Find where the given text appears and provide that cell's center as [X, Y] coordinate. 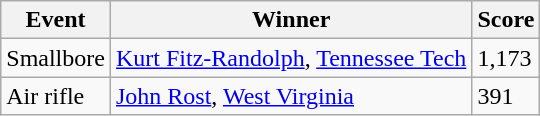
John Rost, West Virginia [290, 96]
Score [506, 20]
391 [506, 96]
1,173 [506, 58]
Air rifle [56, 96]
Winner [290, 20]
Smallbore [56, 58]
Kurt Fitz-Randolph, Tennessee Tech [290, 58]
Event [56, 20]
